Locate the cell with the specified text and output its (x, y) center coordinate. 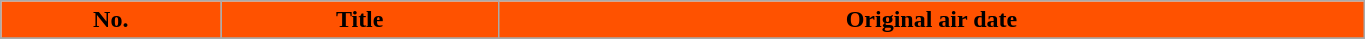
Original air date (932, 20)
No. (111, 20)
Title (360, 20)
